Output the [x, y] coordinate of the center of the cell containing the given text.  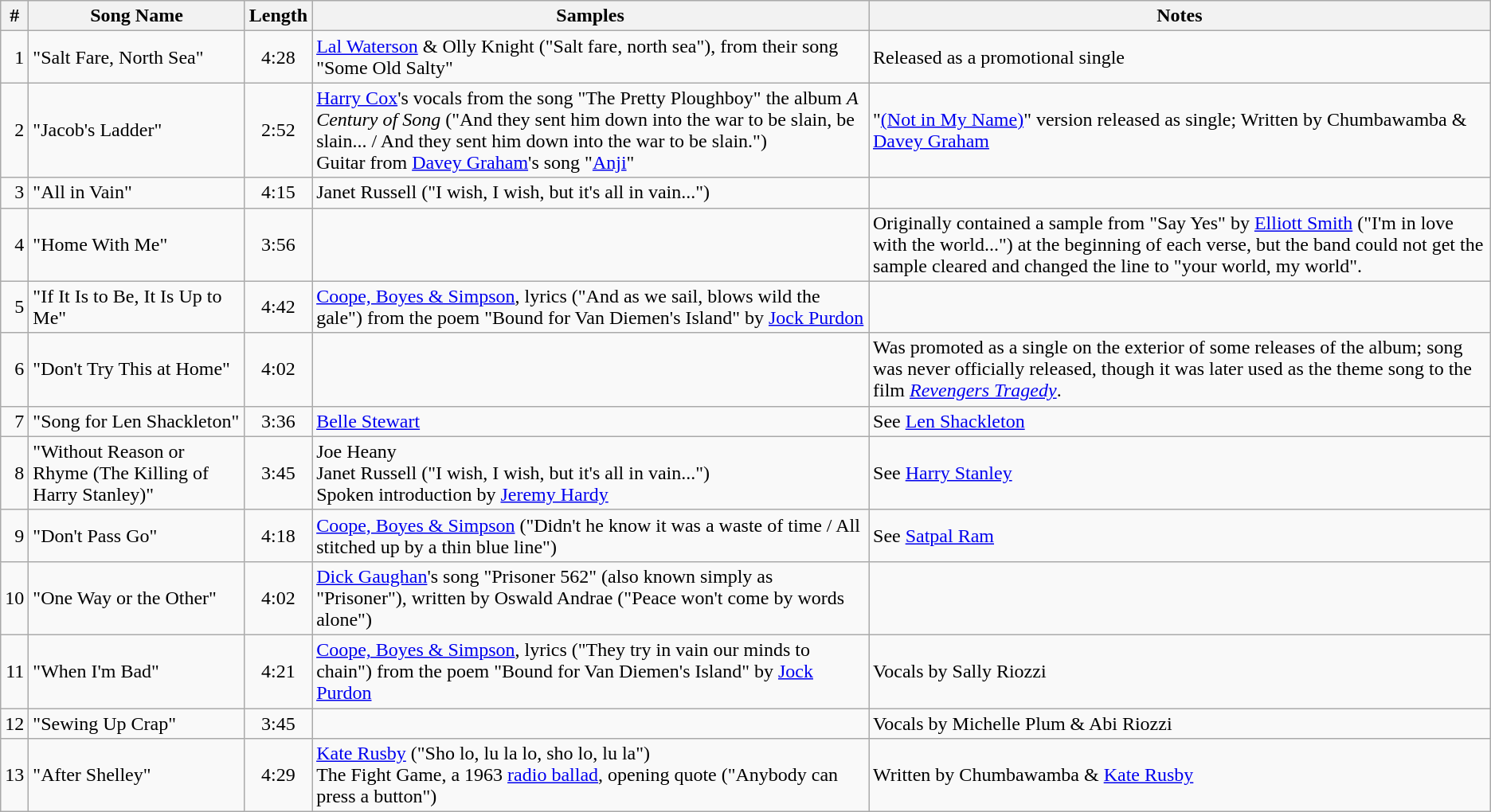
"Jacob's Ladder" [137, 131]
2 [14, 131]
Janet Russell ("I wish, I wish, but it's all in vain...") [591, 193]
4:42 [278, 307]
Vocals by Michelle Plum & Abi Riozzi [1179, 724]
Coope, Boyes & Simpson ("Didn't he know it was a waste of time / All stitched up by a thin blue line") [591, 535]
Joe Heany Janet Russell ("I wish, I wish, but it's all in vain...") Spoken introduction by Jeremy Hardy [591, 473]
"If It Is to Be, It Is Up to Me" [137, 307]
Song Name [137, 16]
"Sewing Up Crap" [137, 724]
Coope, Boyes & Simpson, lyrics ("They try in vain our minds to chain") from the poem "Bound for Van Diemen's Island" by Jock Purdon [591, 671]
6 [14, 369]
"(Not in My Name)" version released as single; Written by Chumbawamba & Davey Graham [1179, 131]
4:21 [278, 671]
3 [14, 193]
4:28 [278, 57]
Coope, Boyes & Simpson, lyrics ("And as we sail, blows wild the gale") from the poem "Bound for Van Diemen's Island" by Jock Purdon [591, 307]
2:52 [278, 131]
Dick Gaughan's song "Prisoner 562" (also known simply as "Prisoner"), written by Oswald Andrae ("Peace won't come by words alone") [591, 598]
7 [14, 421]
4:29 [278, 775]
5 [14, 307]
3:36 [278, 421]
4:18 [278, 535]
# [14, 16]
3:56 [278, 244]
Belle Stewart [591, 421]
8 [14, 473]
13 [14, 775]
Lal Waterson & Olly Knight ("Salt fare, north sea"), from their song "Some Old Salty" [591, 57]
Vocals by Sally Riozzi [1179, 671]
"One Way or the Other" [137, 598]
"Don't Try This at Home" [137, 369]
Released as a promotional single [1179, 57]
9 [14, 535]
11 [14, 671]
4:15 [278, 193]
1 [14, 57]
See Satpal Ram [1179, 535]
"After Shelley" [137, 775]
Samples [591, 16]
See Len Shackleton [1179, 421]
"Without Reason or Rhyme (The Killing of Harry Stanley)" [137, 473]
4 [14, 244]
"Salt Fare, North Sea" [137, 57]
Notes [1179, 16]
Written by Chumbawamba & Kate Rusby [1179, 775]
Kate Rusby ("Sho lo, lu la lo, sho lo, lu la")The Fight Game, a 1963 radio ballad, opening quote ("Anybody can press a button") [591, 775]
"Home With Me" [137, 244]
"When I'm Bad" [137, 671]
"Don't Pass Go" [137, 535]
"All in Vain" [137, 193]
See Harry Stanley [1179, 473]
12 [14, 724]
"Song for Len Shackleton" [137, 421]
10 [14, 598]
Length [278, 16]
